Detect which cell encompasses the target text, then output its (x, y) center coordinate. 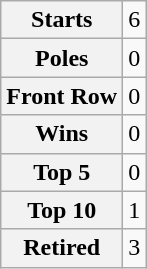
1 (134, 210)
Front Row (62, 96)
Top 5 (62, 172)
Retired (62, 248)
Top 10 (62, 210)
Poles (62, 58)
3 (134, 248)
Starts (62, 20)
6 (134, 20)
Wins (62, 134)
